Determine the (X, Y) coordinate at the center of the cell enclosing the given text.  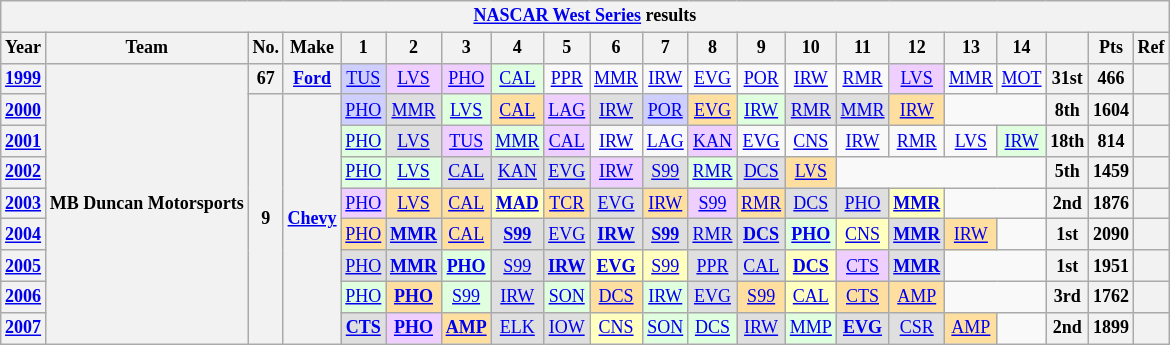
1762 (1112, 296)
12 (917, 48)
CSR (917, 328)
1604 (1112, 110)
3rd (1068, 296)
2003 (24, 204)
Ref (1151, 48)
18th (1068, 140)
TCR (567, 204)
8th (1068, 110)
466 (1112, 78)
2005 (24, 266)
1951 (1112, 266)
3 (466, 48)
2004 (24, 234)
Year (24, 48)
1876 (1112, 204)
2002 (24, 172)
7 (665, 48)
Make (312, 48)
Pts (1112, 48)
11 (862, 48)
MMP (810, 328)
1459 (1112, 172)
2 (414, 48)
31st (1068, 78)
ELK (518, 328)
1899 (1112, 328)
10 (810, 48)
2000 (24, 110)
Ford (312, 78)
6 (616, 48)
14 (1022, 48)
13 (972, 48)
5th (1068, 172)
67 (266, 78)
No. (266, 48)
Team (146, 48)
NASCAR West Series results (585, 16)
1999 (24, 78)
MAD (518, 204)
5 (567, 48)
2001 (24, 140)
4 (518, 48)
MOT (1022, 78)
IOW (567, 328)
2006 (24, 296)
8 (712, 48)
Chevy (312, 218)
MB Duncan Motorsports (146, 204)
2007 (24, 328)
2090 (1112, 234)
1 (364, 48)
814 (1112, 140)
